Search for the cell housing the specified text and yield its [x, y] center coordinate. 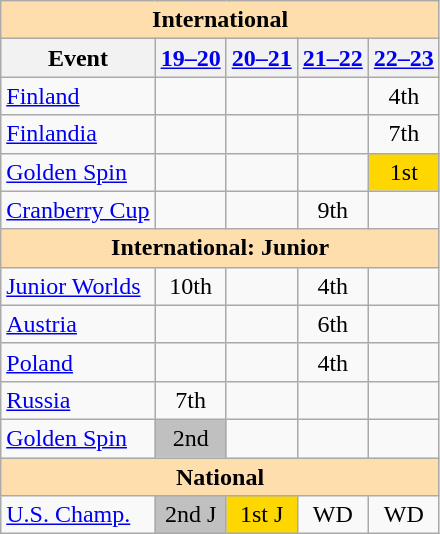
Finlandia [78, 134]
Cranberry Cup [78, 210]
U.S. Champ. [78, 515]
19–20 [190, 58]
6th [332, 324]
20–21 [262, 58]
Finland [78, 96]
1st J [262, 515]
Russia [78, 400]
International: Junior [220, 248]
2nd J [190, 515]
9th [332, 210]
Poland [78, 362]
Junior Worlds [78, 286]
National [220, 477]
22–23 [404, 58]
Event [78, 58]
1st [404, 172]
International [220, 20]
Austria [78, 324]
10th [190, 286]
21–22 [332, 58]
2nd [190, 438]
